Capture the cell that displays the provided text and extract its [x, y] central coordinate. 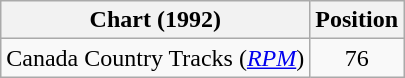
Chart (1992) [156, 20]
Canada Country Tracks (RPM) [156, 58]
76 [357, 58]
Position [357, 20]
